Return [X, Y] of the center of cell containing provided text 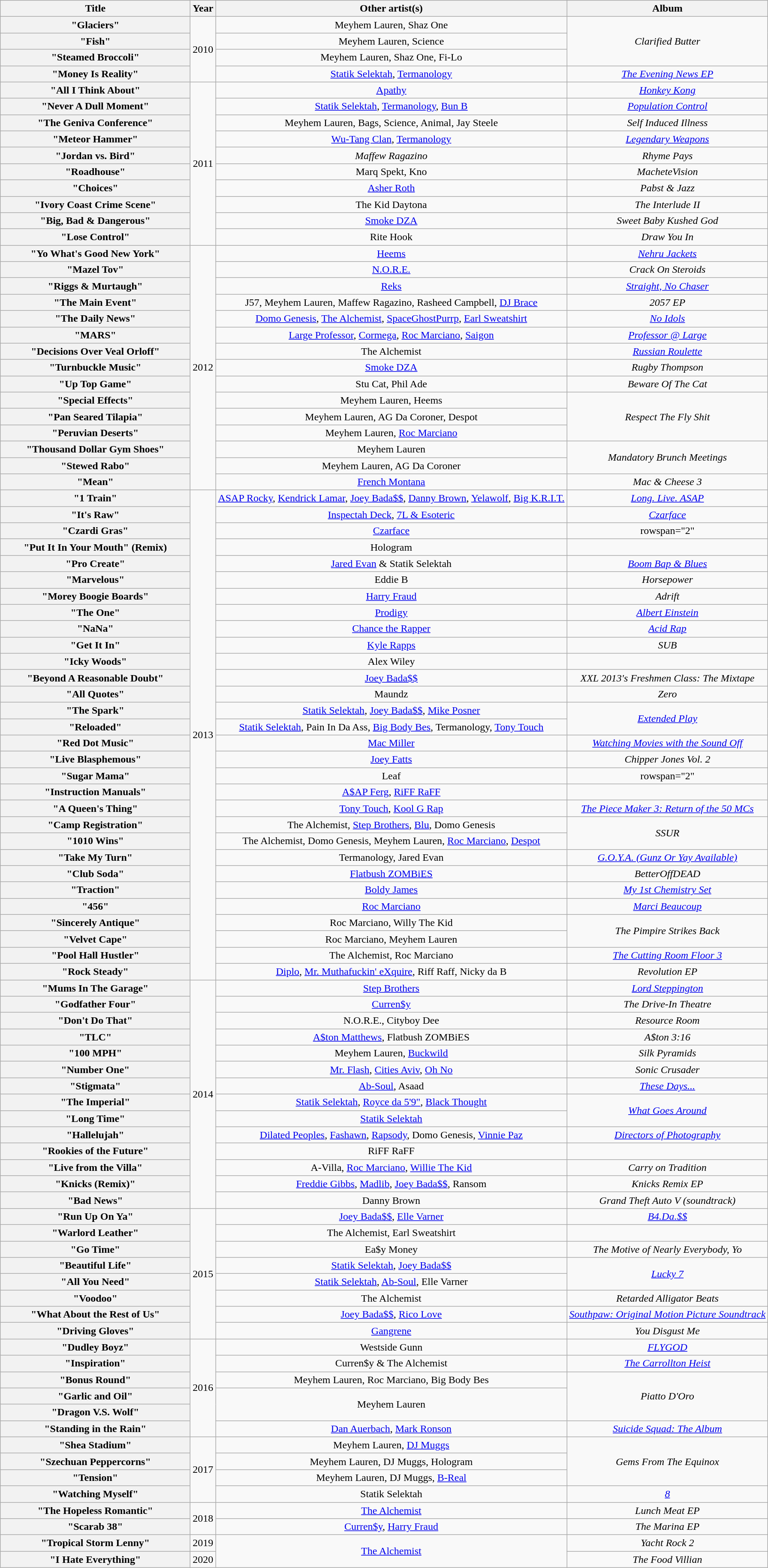
"All You Need" [95, 1282]
Ab-Soul, Asaad [391, 1086]
The Drive-In Theatre [667, 1004]
N.O.R.E., Cityboy Dee [391, 1021]
"Fish" [95, 41]
2019 [203, 1543]
"Long Time" [95, 1119]
Meyhem Lauren, Bags, Science, Animal, Jay Steele [391, 123]
"Beautiful Life" [95, 1266]
"Pro Create" [95, 564]
"Meteor Hammer" [95, 139]
The Alchemist, Step Brothers, Blu, Domo Genesis [391, 825]
"All I Think About" [95, 90]
Adrift [667, 596]
Mr. Flash, Cities Aviv, Oh No [391, 1070]
"Voodoo" [95, 1298]
The Cutting Room Floor 3 [667, 955]
"Scarab 38" [95, 1527]
Silk Pyramids [667, 1053]
"Camp Registration" [95, 825]
A-Villa, Roc Marciano, Willie The Kid [391, 1167]
Roc Marciano, Meyhem Lauren [391, 939]
The Alchemist, Domo Genesis, Meyhem Lauren, Roc Marciano, Despot [391, 841]
Eddie B [391, 580]
"Czardi Gras" [95, 531]
Roc Marciano [391, 906]
"Sugar Mama" [95, 776]
Retarded Alligator Beats [667, 1298]
"Rock Steady" [95, 971]
"Up Top Game" [95, 384]
Rugby Thompson [667, 368]
2017 [203, 1469]
Curren$y [391, 1004]
"All Quotes" [95, 694]
Statik Selektah, Ab-Soul, Elle Varner [391, 1282]
The Marina EP [667, 1527]
"Pool Hall Hustler" [95, 955]
Horsepower [667, 580]
Joey Fatts [391, 760]
Westside Gunn [391, 1347]
"Number One" [95, 1070]
BetterOffDEAD [667, 874]
Curren$y & The Alchemist [391, 1363]
"Red Dot Music" [95, 743]
Inspectah Deck, 7L & Esoteric [391, 515]
Leaf [391, 776]
J57, Meyhem Lauren, Maffew Ragazino, Rasheed Campbell, DJ Brace [391, 302]
"A Queen's Thing" [95, 808]
"Get It In" [95, 645]
"Choices" [95, 188]
Stu Cat, Phil Ade [391, 384]
"Traction" [95, 890]
B4.Da.$$ [667, 1216]
"Take My Turn" [95, 857]
Carry on Tradition [667, 1167]
"Tropical Storm Lenny" [95, 1543]
"TLC" [95, 1037]
SSUR [667, 833]
Danny Brown [391, 1200]
"What About the Rest of Us" [95, 1315]
2020 [203, 1559]
Hologram [391, 547]
"1010 Wins" [95, 841]
These Days... [667, 1086]
"Godfather Four" [95, 1004]
Dan Auerbach, Mark Ronson [391, 1429]
Freddie Gibbs, Madlib, Joey Bada$$, Ransom [391, 1184]
2016 [203, 1388]
"Szechuan Peppercorns" [95, 1461]
"I Hate Everything" [95, 1559]
Zero [667, 694]
Year [203, 9]
Albert Einstein [667, 612]
"Dudley Boyz" [95, 1347]
"The Imperial" [95, 1102]
The Alchemist, Roc Marciano [391, 955]
Piatto D'Oro [667, 1396]
2057 EP [667, 302]
Apathy [391, 90]
"Garlic and Oil" [95, 1396]
Asher Roth [391, 188]
"Thousand Dollar Gym Shoes" [95, 449]
Rhyme Pays [667, 155]
"It's Raw" [95, 515]
"The Main Event" [95, 302]
Statik Selektah, Joey Bada$$, Mike Posner [391, 710]
The Kid Daytona [391, 205]
"Roadhouse" [95, 172]
"Big, Bad & Dangerous" [95, 221]
"Live from the Villa" [95, 1167]
Rite Hook [391, 237]
Dilated Peoples, Fashawn, Rapsody, Domo Genesis, Vinnie Paz [391, 1135]
"Run Up On Ya" [95, 1216]
"Instruction Manuals" [95, 792]
8 [667, 1494]
French Montana [391, 482]
Marq Spekt, Kno [391, 172]
"The Daily News" [95, 319]
"1 Train" [95, 498]
Population Control [667, 106]
The Motive of Nearly Everybody, Yo [667, 1249]
"Reloaded" [95, 727]
Maffew Ragazino [391, 155]
ASAP Rocky, Kendrick Lamar, Joey Bada$$, Danny Brown, Yelawolf, Big K.R.I.T. [391, 498]
Meyhem Lauren, Buckwild [391, 1053]
"Standing in the Rain" [95, 1429]
"The One" [95, 612]
2013 [203, 735]
Tony Touch, Kool G Rap [391, 808]
"Money Is Reality" [95, 74]
Draw You In [667, 237]
"Live Blasphemous" [95, 760]
2010 [203, 49]
SUB [667, 645]
The Interlude II [667, 205]
"Glaciers" [95, 25]
"Turnbuckle Music" [95, 368]
Sonic Crusader [667, 1070]
Meyhem Lauren, DJ Muggs, Hologram [391, 1461]
Yacht Rock 2 [667, 1543]
N.O.R.E. [391, 270]
"Icky Woods" [95, 661]
You Disgust Me [667, 1331]
Beware Of The Cat [667, 384]
The Piece Maker 3: Return of the 50 MCs [667, 808]
Gangrene [391, 1331]
Self Induced Illness [667, 123]
"Bad News" [95, 1200]
"Club Soda" [95, 874]
Meyhem Lauren, DJ Muggs, B-Real [391, 1478]
Clarified Butter [667, 41]
A$AP Ferg, RiFF RaFF [391, 792]
Jared Evan & Statik Selektah [391, 564]
Statik Selektah, Royce da 5'9", Black Thought [391, 1102]
"MARS" [95, 335]
"Stewed Rabo" [95, 465]
Harry Fraud [391, 596]
Diplo, Mr. Muthafuckin' eXquire, Riff Raff, Nicky da B [391, 971]
Meyhem Lauren, Roc Marciano, Big Body Bes [391, 1380]
"Put It In Your Mouth" (Remix) [95, 547]
Ea$y Money [391, 1249]
Chance the Rapper [391, 629]
"100 MPH" [95, 1053]
"Never A Dull Moment" [95, 106]
A$ton 3:16 [667, 1037]
Termanology, Jared Evan [391, 857]
"Don't Do That" [95, 1021]
Lunch Meat EP [667, 1510]
"The Hopeless Romantic" [95, 1510]
Mandatory Brunch Meetings [667, 457]
Meyhem Lauren, AG Da Coroner, Despot [391, 416]
2015 [203, 1273]
Boldy James [391, 890]
Meyhem Lauren, Roc Marciano [391, 433]
Meyhem Lauren, Shaz One [391, 25]
Kyle Rapps [391, 645]
Gems From The Equinox [667, 1461]
Knicks Remix EP [667, 1184]
Long. Live. ASAP [667, 498]
Title [95, 9]
XXL 2013's Freshmen Class: The Mixtape [667, 678]
Chipper Jones Vol. 2 [667, 760]
Reks [391, 286]
Sweet Baby Kushed God [667, 221]
Meyhem Lauren, DJ Muggs [391, 1445]
2014 [203, 1094]
Grand Theft Auto V (soundtrack) [667, 1200]
"The Geniva Conference" [95, 123]
Step Brothers [391, 988]
"Pan Seared Tilapia" [95, 416]
"Velvet Cape" [95, 939]
Prodigy [391, 612]
The Food Villian [667, 1559]
"Rookies of the Future" [95, 1151]
Alex Wiley [391, 661]
"456" [95, 906]
Large Professor, Cormega, Roc Marciano, Saigon [391, 335]
"The Spark" [95, 710]
"Morey Boogie Boards" [95, 596]
Meyhem Lauren, Science [391, 41]
My 1st Chemistry Set [667, 890]
No Idols [667, 319]
2018 [203, 1518]
"Go Time" [95, 1249]
Joey Bada$$, Rico Love [391, 1315]
"Lose Control" [95, 237]
"Warlord Leather" [95, 1233]
Joey Bada$$ [391, 678]
Acid Rap [667, 629]
Meyhem Lauren, Heems [391, 400]
Curren$y, Harry Fraud [391, 1527]
"Tension" [95, 1478]
Suicide Squad: The Album [667, 1429]
Legendary Weapons [667, 139]
"Mazel Tov" [95, 270]
Marci Beaucoup [667, 906]
Revolution EP [667, 971]
Mac Miller [391, 743]
Flatbush ZOMBiES [391, 874]
"Peruvian Deserts" [95, 433]
Statik Selektah, Termanology [391, 74]
Watching Movies with the Sound Off [667, 743]
Domo Genesis, The Alchemist, SpaceGhostPurrp, Earl Sweatshirt [391, 319]
"Ivory Coast Crime Scene" [95, 205]
Boom Bap & Blues [667, 564]
Southpaw: Original Motion Picture Soundtrack [667, 1315]
2012 [203, 368]
Album [667, 9]
G.O.Y.A. (Gunz Or Yay Available) [667, 857]
"Driving Gloves" [95, 1331]
"Mums In The Garage" [95, 988]
Wu-Tang Clan, Termanology [391, 139]
Statik Selektah, Termanology, Bun B [391, 106]
"Shea Stadium" [95, 1445]
"Decisions Over Veal Orloff" [95, 351]
RiFF RaFF [391, 1151]
Honkey Kong [667, 90]
The Carrollton Heist [667, 1363]
A$ton Matthews, Flatbush ZOMBiES [391, 1037]
Resource Room [667, 1021]
"Steamed Broccoli" [95, 57]
"Inspiration" [95, 1363]
FLYGOD [667, 1347]
Nehru Jackets [667, 253]
Other artist(s) [391, 9]
The Evening News EP [667, 74]
Russian Roulette [667, 351]
Meyhem Lauren, AG Da Coroner [391, 465]
"Riggs & Murtaugh" [95, 286]
The Pimpire Strikes Back [667, 931]
Directors of Photography [667, 1135]
Professor @ Large [667, 335]
Meyhem Lauren, Shaz One, Fi-Lo [391, 57]
Maundz [391, 694]
"Special Effects" [95, 400]
"Stigmata" [95, 1086]
"Yo What's Good New York" [95, 253]
"Watching Myself" [95, 1494]
Lucky 7 [667, 1274]
Statik Selektah, Joey Bada$$ [391, 1266]
Heems [391, 253]
Crack On Steroids [667, 270]
"Mean" [95, 482]
MacheteVision [667, 172]
Joey Bada$$, Elle Varner [391, 1216]
"Sincerely Antique" [95, 923]
Pabst & Jazz [667, 188]
"Beyond A Reasonable Doubt" [95, 678]
"Dragon V.S. Wolf" [95, 1412]
What Goes Around [667, 1110]
"Bonus Round" [95, 1380]
2011 [203, 164]
Statik Selektah, Pain In Da Ass, Big Body Bes, Termanology, Tony Touch [391, 727]
Respect The Fly Shit [667, 416]
"Jordan vs. Bird" [95, 155]
Extended Play [667, 718]
"Marvelous" [95, 580]
"Knicks (Remix)" [95, 1184]
"Hallelujah" [95, 1135]
Roc Marciano, Willy The Kid [391, 923]
Lord Steppington [667, 988]
Mac & Cheese 3 [667, 482]
Straight, No Chaser [667, 286]
"NaNa" [95, 629]
The Alchemist, Earl Sweatshirt [391, 1233]
